From the cell containing the given text, extract its center point as [X, Y] coordinate. 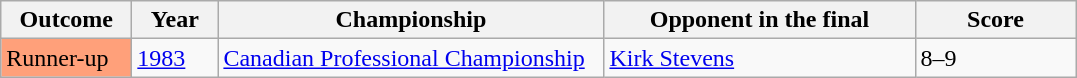
Score [996, 20]
Outcome [66, 20]
Runner-up [66, 58]
Kirk Stevens [760, 58]
Championship [411, 20]
Canadian Professional Championship [411, 58]
Year [175, 20]
Opponent in the final [760, 20]
1983 [175, 58]
8–9 [996, 58]
